Return (x, y) of the center of cell containing provided text 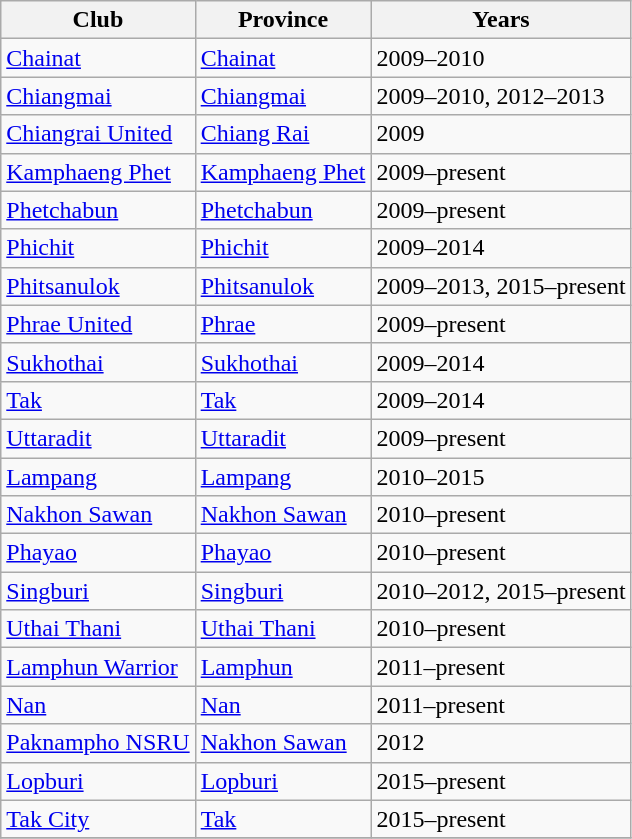
Club (98, 20)
2012 (501, 743)
Province (283, 20)
2009 (501, 134)
2010–2012, 2015–present (501, 591)
Tak City (98, 819)
2010–2015 (501, 477)
Years (501, 20)
Chiangrai United (98, 134)
Phrae (283, 324)
2009–2010 (501, 58)
Lamphun Warrior (98, 667)
Lamphun (283, 667)
2009–2010, 2012–2013 (501, 96)
Chiang Rai (283, 134)
Paknampho NSRU (98, 743)
Phrae United (98, 324)
2009–2013, 2015–present (501, 286)
